Search for the cell housing the specified text and yield its (X, Y) center coordinate. 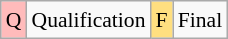
F (162, 20)
Final (200, 20)
Qualification (89, 20)
Q (14, 20)
